Locate the cell with the specified text and output its (X, Y) center coordinate. 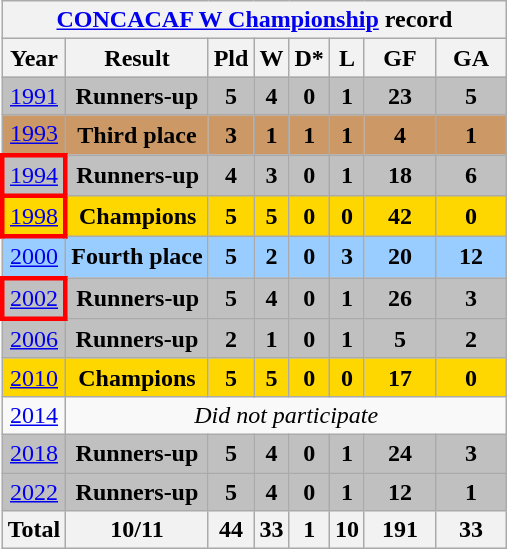
L (346, 58)
191 (400, 530)
2006 (34, 339)
Result (137, 58)
Total (34, 530)
Pld (231, 58)
Fourth place (137, 258)
GF (400, 58)
W (272, 58)
Did not participate (286, 415)
42 (400, 216)
CONCACAF W Championship record (254, 20)
18 (400, 174)
GA (472, 58)
D* (309, 58)
10 (346, 530)
17 (400, 377)
2022 (34, 491)
2002 (34, 298)
44 (231, 530)
20 (400, 258)
1998 (34, 216)
2018 (34, 453)
10/11 (137, 530)
Year (34, 58)
1994 (34, 174)
1991 (34, 96)
2014 (34, 415)
24 (400, 453)
1993 (34, 135)
Third place (137, 135)
26 (400, 298)
2010 (34, 377)
23 (400, 96)
6 (472, 174)
2000 (34, 258)
